Return the (x, y) coordinate for the center point of the cell that contains the specified text.  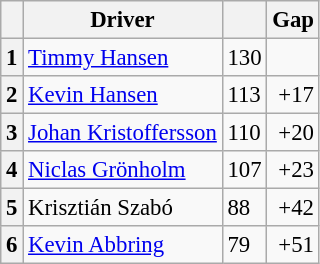
110 (244, 133)
6 (12, 245)
130 (244, 58)
Kevin Hansen (122, 95)
Niclas Grönholm (122, 170)
+51 (293, 245)
79 (244, 245)
+20 (293, 133)
Timmy Hansen (122, 58)
4 (12, 170)
+17 (293, 95)
+42 (293, 208)
3 (12, 133)
5 (12, 208)
Driver (122, 20)
Gap (293, 20)
107 (244, 170)
2 (12, 95)
1 (12, 58)
Krisztián Szabó (122, 208)
Kevin Abbring (122, 245)
113 (244, 95)
Johan Kristoffersson (122, 133)
88 (244, 208)
+23 (293, 170)
